Find where the given text appears and provide that cell's center as [x, y] coordinate. 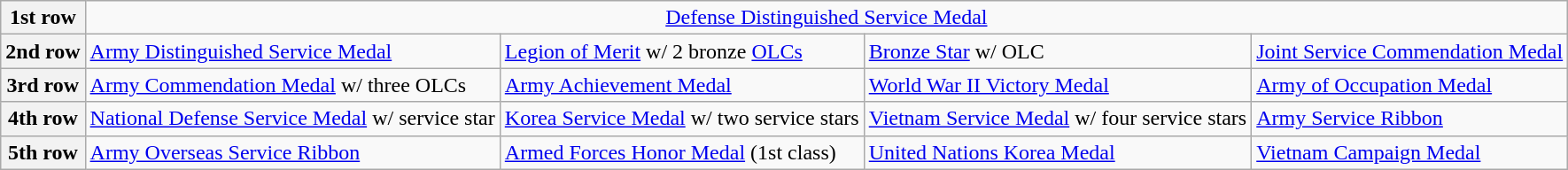
5th row [43, 152]
Bronze Star w/ OLC [1058, 51]
Vietnam Service Medal w/ four service stars [1058, 119]
Army Overseas Service Ribbon [292, 152]
4th row [43, 119]
National Defense Service Medal w/ service star [292, 119]
Korea Service Medal w/ two service stars [682, 119]
World War II Victory Medal [1058, 85]
2nd row [43, 51]
Legion of Merit w/ 2 bronze OLCs [682, 51]
Army Commendation Medal w/ three OLCs [292, 85]
United Nations Korea Medal [1058, 152]
Army of Occupation Medal [1410, 85]
Army Achievement Medal [682, 85]
1st row [43, 18]
Defense Distinguished Service Medal [827, 18]
Joint Service Commendation Medal [1410, 51]
Armed Forces Honor Medal (1st class) [682, 152]
Army Service Ribbon [1410, 119]
Army Distinguished Service Medal [292, 51]
Vietnam Campaign Medal [1410, 152]
3rd row [43, 85]
